Capture the cell that displays the provided text and extract its (x, y) central coordinate. 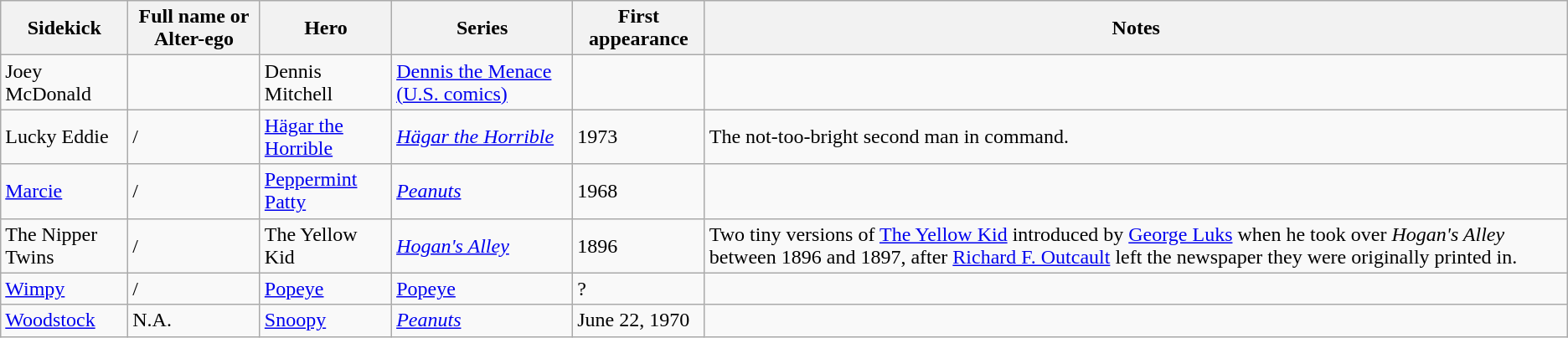
Full name or Alter-ego (194, 28)
Wimpy (64, 289)
The not-too-bright second man in command. (1136, 137)
Joey McDonald (64, 82)
Notes (1136, 28)
N.A. (194, 320)
Series (482, 28)
1968 (639, 191)
Marcie (64, 191)
Lucky Eddie (64, 137)
Peppermint Patty (325, 191)
June 22, 1970 (639, 320)
The Yellow Kid (325, 246)
1973 (639, 137)
Sidekick (64, 28)
Dennis the Menace (U.S. comics) (482, 82)
1896 (639, 246)
The Nipper Twins (64, 246)
Snoopy (325, 320)
Hero (325, 28)
Hogan's Alley (482, 246)
? (639, 289)
Dennis Mitchell (325, 82)
First appearance (639, 28)
Woodstock (64, 320)
